For the text-containing cell, return its midpoint in [X, Y] coordinate format. 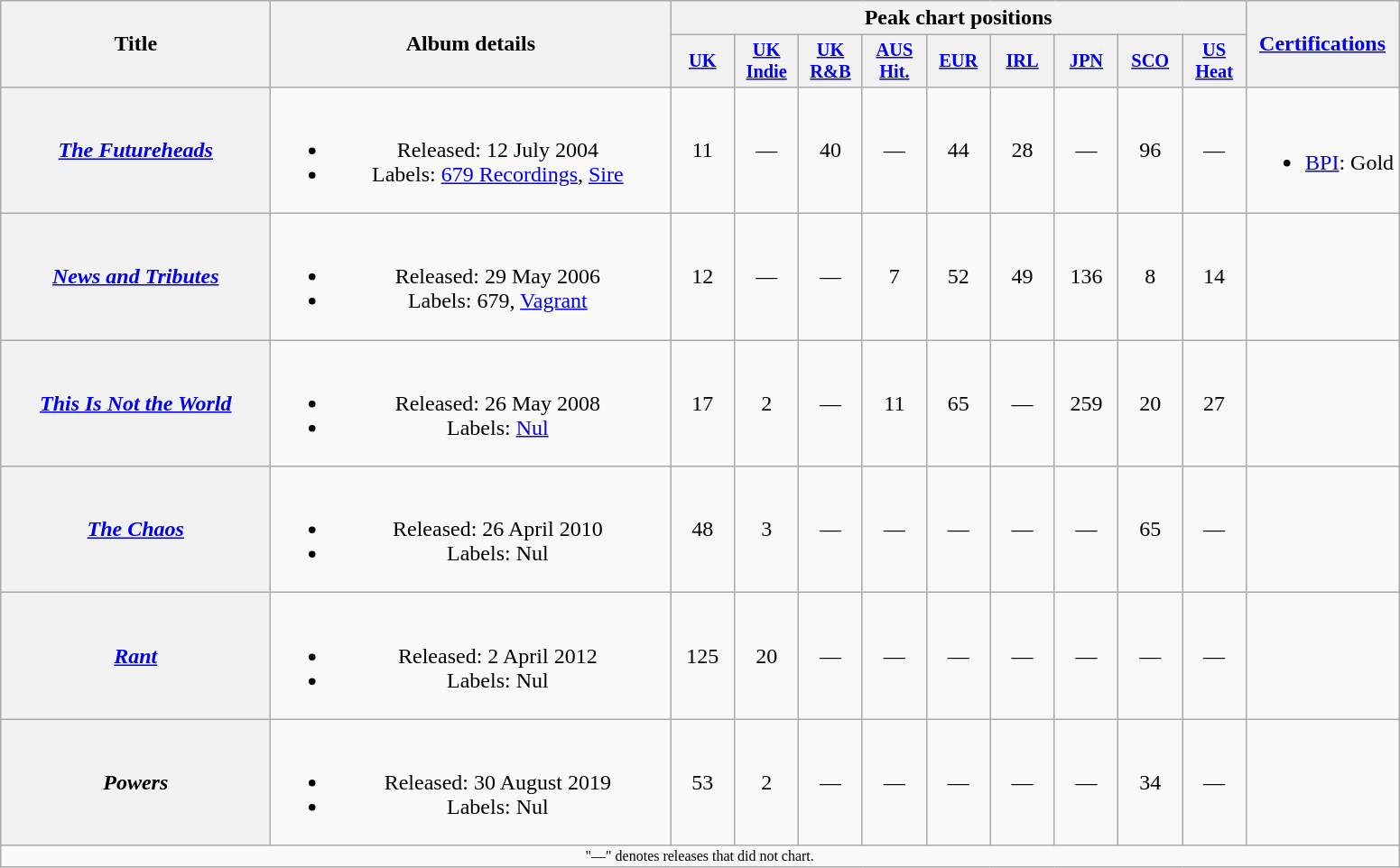
3 [767, 530]
Released: 26 May 2008Labels: Nul [471, 403]
BPI: Gold [1323, 150]
136 [1087, 277]
125 [702, 656]
Certifications [1323, 44]
The Futureheads [135, 150]
Album details [471, 44]
7 [894, 277]
28 [1022, 150]
AUSHit. [894, 61]
JPN [1087, 61]
Peak chart positions [959, 18]
34 [1150, 782]
Released: 29 May 2006Labels: 679, Vagrant [471, 277]
48 [702, 530]
259 [1087, 403]
Released: 30 August 2019Labels: Nul [471, 782]
Powers [135, 782]
Released: 26 April 2010Labels: Nul [471, 530]
96 [1150, 150]
EUR [959, 61]
UKR&B [830, 61]
40 [830, 150]
SCO [1150, 61]
53 [702, 782]
UK [702, 61]
Rant [135, 656]
News and Tributes [135, 277]
44 [959, 150]
49 [1022, 277]
USHeat [1215, 61]
"—" denotes releases that did not chart. [700, 856]
Released: 2 April 2012Labels: Nul [471, 656]
This Is Not the World [135, 403]
The Chaos [135, 530]
14 [1215, 277]
27 [1215, 403]
17 [702, 403]
52 [959, 277]
8 [1150, 277]
Title [135, 44]
IRL [1022, 61]
UKIndie [767, 61]
12 [702, 277]
Released: 12 July 2004Labels: 679 Recordings, Sire [471, 150]
